Identify which cell holds the provided text, then report its (x, y) central coordinate. 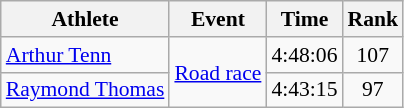
Road race (218, 72)
Arthur Tenn (86, 55)
Rank (374, 19)
4:48:06 (304, 55)
Athlete (86, 19)
4:43:15 (304, 90)
Time (304, 19)
Raymond Thomas (86, 90)
97 (374, 90)
107 (374, 55)
Event (218, 19)
